Extract the (X, Y) coordinate from the center of the cell holding the provided text.  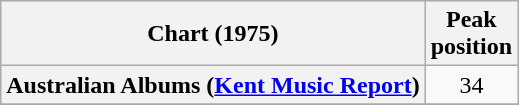
34 (471, 85)
Chart (1975) (213, 34)
Peakposition (471, 34)
Australian Albums (Kent Music Report) (213, 85)
